Capture the cell that displays the provided text and extract its (X, Y) central coordinate. 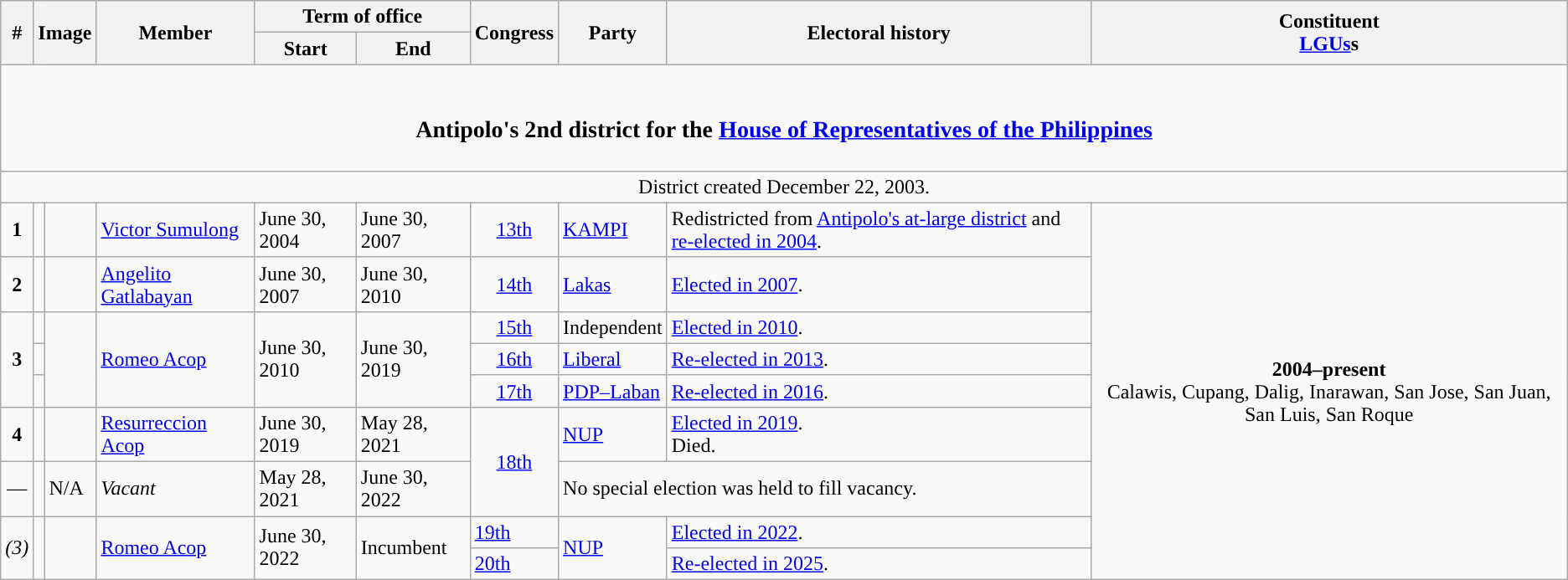
Member (176, 33)
1 (17, 229)
Elected in 2007. (879, 285)
18th (514, 461)
16th (514, 359)
2004–presentCalawis, Cupang, Dalig, Inarawan, San Jose, San Juan, San Luis, San Roque (1328, 392)
Image (65, 33)
Elected in 2022. (879, 532)
Liberal (613, 359)
N/A (70, 489)
Congress (514, 33)
4 (17, 434)
# (17, 33)
District created December 22, 2003. (784, 187)
PDP–Laban (613, 391)
No special election was held to fill vacancy. (825, 489)
Term of office (362, 17)
Start (305, 49)
14th (514, 285)
Lakas (613, 285)
Electoral history (879, 33)
— (17, 489)
KAMPI (613, 229)
Independent (613, 327)
Vacant (176, 489)
Re-elected in 2013. (879, 359)
Party (613, 33)
20th (514, 564)
June 30, 2004 (305, 229)
End (413, 49)
Antipolo's 2nd district for the House of Representatives of the Philippines (784, 117)
(3) (17, 548)
Re-elected in 2016. (879, 391)
17th (514, 391)
2 (17, 285)
3 (17, 359)
Redistricted from Antipolo's at-large district and re-elected in 2004. (879, 229)
Incumbent (413, 548)
Re-elected in 2025. (879, 564)
ConstituentLGUss (1328, 33)
Angelito Gatlabayan (176, 285)
13th (514, 229)
Elected in 2019.Died. (879, 434)
Victor Sumulong (176, 229)
19th (514, 532)
15th (514, 327)
Elected in 2010. (879, 327)
Resurreccion Acop (176, 434)
